Output the (X, Y) coordinate of the center of the cell containing the given text.  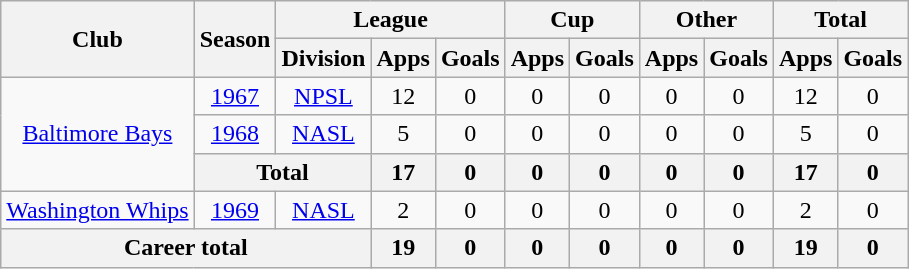
League (390, 20)
Division (324, 58)
Other (706, 20)
NPSL (324, 96)
1969 (235, 210)
Baltimore Bays (98, 134)
Club (98, 39)
Season (235, 39)
Washington Whips (98, 210)
Cup (572, 20)
1967 (235, 96)
Career total (186, 248)
1968 (235, 134)
